From the cell containing the given text, extract its center point as (x, y) coordinate. 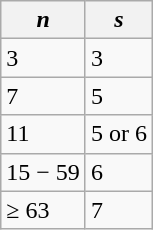
6 (118, 172)
n (44, 20)
11 (44, 134)
5 or 6 (118, 134)
s (118, 20)
5 (118, 96)
≥ 63 (44, 210)
15 − 59 (44, 172)
